Return [x, y] of the center of cell containing provided text 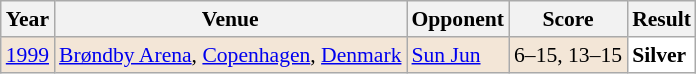
Opponent [458, 19]
Venue [230, 19]
Sun Jun [458, 55]
Year [28, 19]
Score [568, 19]
Silver [662, 55]
Result [662, 19]
Brøndby Arena, Copenhagen, Denmark [230, 55]
6–15, 13–15 [568, 55]
1999 [28, 55]
